Determine the (x, y) coordinate at the center of the cell enclosing the given text.  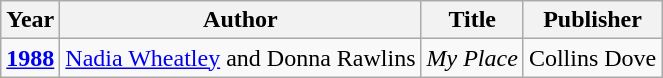
1988 (30, 58)
Author (240, 20)
Year (30, 20)
Title (472, 20)
Collins Dove (592, 58)
Publisher (592, 20)
Nadia Wheatley and Donna Rawlins (240, 58)
My Place (472, 58)
